Locate the cell with the specified text and output its (x, y) center coordinate. 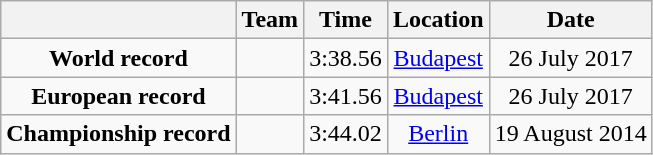
World record (118, 58)
19 August 2014 (570, 134)
Team (270, 20)
3:41.56 (346, 96)
3:38.56 (346, 58)
Berlin (438, 134)
3:44.02 (346, 134)
European record (118, 96)
Date (570, 20)
Championship record (118, 134)
Location (438, 20)
Time (346, 20)
